Output the (x, y) coordinate of the center of the cell containing the given text.  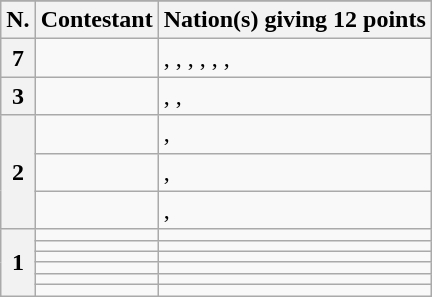
1 (18, 262)
7 (18, 58)
Contestant (96, 20)
, , (294, 96)
Nation(s) giving 12 points (294, 20)
3 (18, 96)
, , , , , , (294, 58)
2 (18, 172)
N. (18, 20)
